Provide the [X, Y] coordinate of the cell's center where the given text is located.  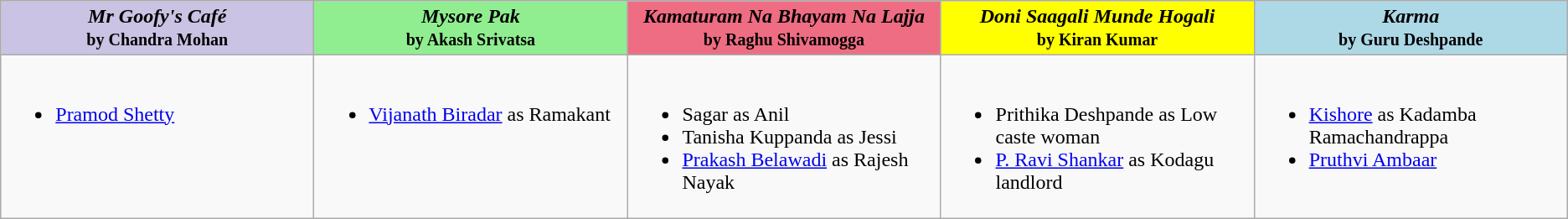
Karmaby Guru Deshpande [1411, 29]
Kamaturam Na Bhayam Na Lajjaby Raghu Shivamogga [784, 29]
Sagar as AnilTanisha Kuppanda as JessiPrakash Belawadi as Rajesh Nayak [784, 137]
Vijanath Biradar as Ramakant [471, 137]
Doni Saagali Munde Hogaliby Kiran Kumar [1097, 29]
Mysore Pak by Akash Srivatsa [471, 29]
Pramod Shetty [157, 137]
Mr Goofy's Café by Chandra Mohan [157, 29]
Kishore as Kadamba RamachandrappaPruthvi Ambaar [1411, 137]
Prithika Deshpande as Low caste womanP. Ravi Shankar as Kodagu landlord [1097, 137]
